Scan for the cell matching the given text and deliver its [X, Y] coordinate at center. 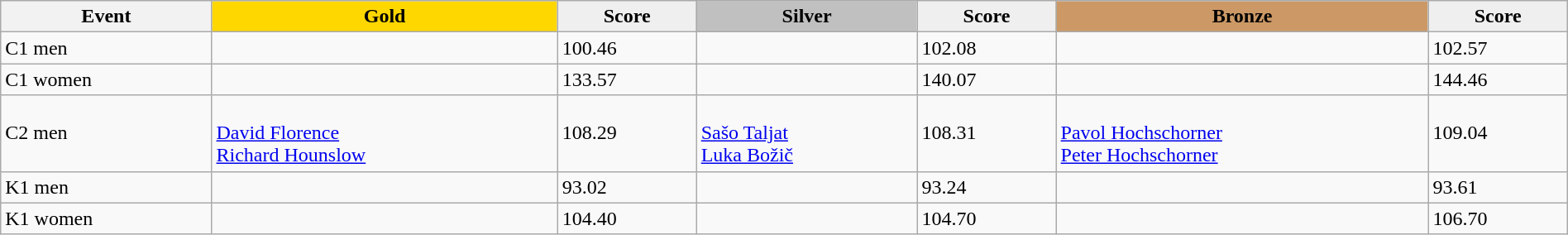
Event [106, 17]
104.40 [627, 218]
93.61 [1498, 187]
Silver [807, 17]
David FlorenceRichard Hounslow [385, 133]
102.08 [987, 48]
140.07 [987, 79]
100.46 [627, 48]
Pavol HochschornerPeter Hochschorner [1242, 133]
144.46 [1498, 79]
Bronze [1242, 17]
Sašo TaljatLuka Božič [807, 133]
K1 men [106, 187]
C2 men [106, 133]
133.57 [627, 79]
C1 women [106, 79]
Gold [385, 17]
108.31 [987, 133]
104.70 [987, 218]
C1 men [106, 48]
106.70 [1498, 218]
109.04 [1498, 133]
93.02 [627, 187]
K1 women [106, 218]
93.24 [987, 187]
102.57 [1498, 48]
108.29 [627, 133]
